Output the [X, Y] coordinate of the center of the cell containing the given text.  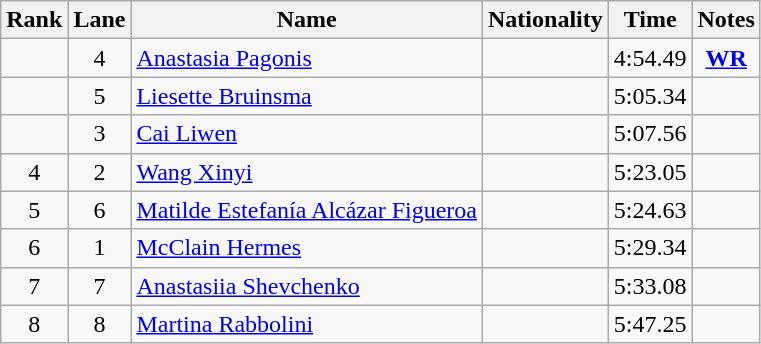
Cai Liwen [307, 134]
Name [307, 20]
5:47.25 [650, 324]
Nationality [546, 20]
2 [100, 172]
5:05.34 [650, 96]
3 [100, 134]
WR [726, 58]
Rank [34, 20]
5:33.08 [650, 286]
Anastasia Pagonis [307, 58]
4:54.49 [650, 58]
5:07.56 [650, 134]
Notes [726, 20]
1 [100, 248]
Lane [100, 20]
McClain Hermes [307, 248]
5:29.34 [650, 248]
Anastasiia Shevchenko [307, 286]
Time [650, 20]
Liesette Bruinsma [307, 96]
Martina Rabbolini [307, 324]
Matilde Estefanía Alcázar Figueroa [307, 210]
Wang Xinyi [307, 172]
5:24.63 [650, 210]
5:23.05 [650, 172]
